Output the [x, y] coordinate of the center of the cell containing the given text.  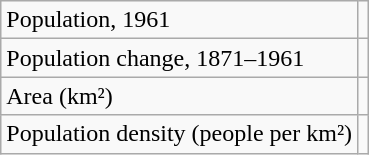
Population, 1961 [180, 20]
Population change, 1871–1961 [180, 58]
Area (km²) [180, 96]
Population density (people per km²) [180, 134]
